Detect which cell encompasses the target text, then output its (X, Y) center coordinate. 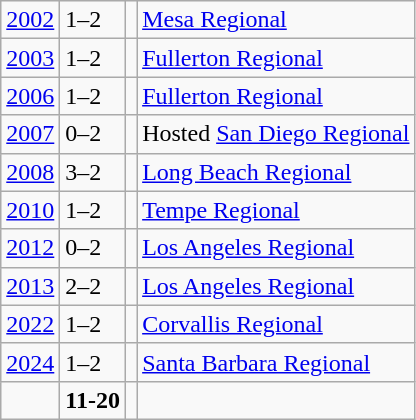
2012 (30, 248)
2010 (30, 210)
Corvallis Regional (276, 324)
2024 (30, 362)
Hosted San Diego Regional (276, 134)
2007 (30, 134)
Long Beach Regional (276, 172)
Mesa Regional (276, 20)
2022 (30, 324)
2002 (30, 20)
3–2 (93, 172)
2013 (30, 286)
2006 (30, 96)
2003 (30, 58)
11-20 (93, 400)
Santa Barbara Regional (276, 362)
Tempe Regional (276, 210)
2008 (30, 172)
2–2 (93, 286)
